For the text-containing cell, return its midpoint in [x, y] coordinate format. 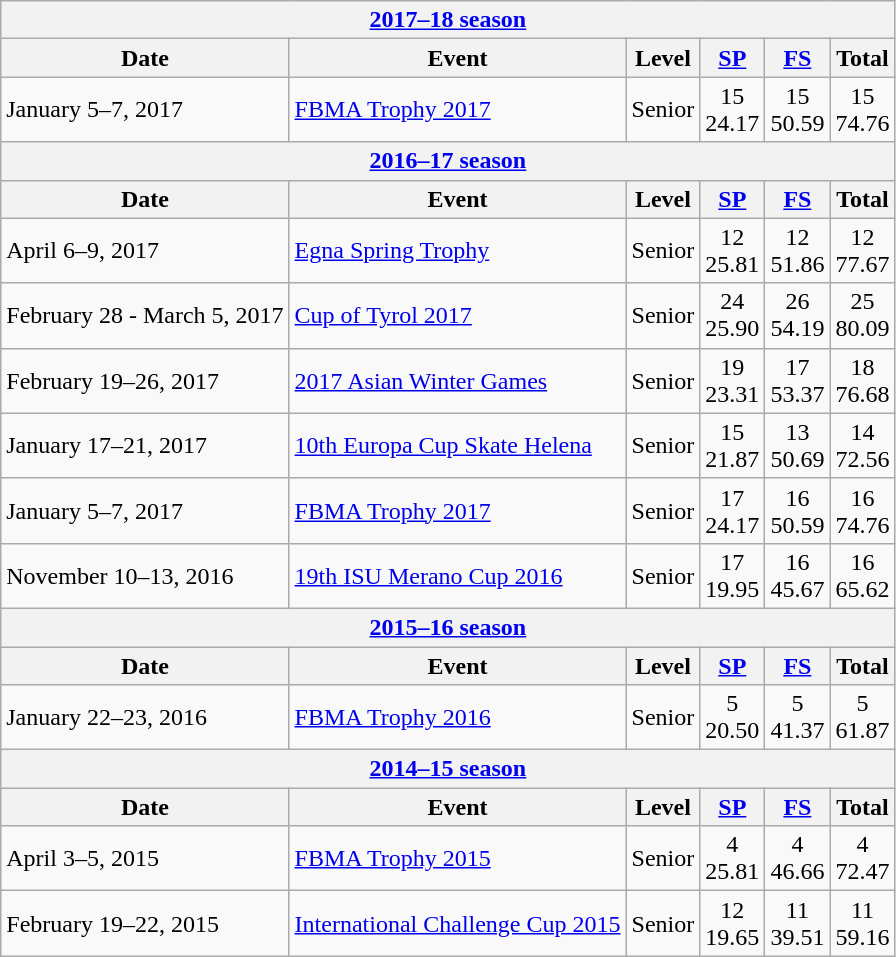
5 61.87 [862, 718]
5 20.50 [732, 718]
February 19–26, 2017 [145, 380]
February 28 - March 5, 2017 [145, 316]
17 19.95 [732, 576]
2015–16 season [448, 627]
International Challenge Cup 2015 [458, 924]
13 50.69 [798, 446]
Egna Spring Trophy [458, 250]
2017 Asian Winter Games [458, 380]
April 6–9, 2017 [145, 250]
16 45.67 [798, 576]
11 59.16 [862, 924]
FBMA Trophy 2015 [458, 858]
12 19.65 [732, 924]
10th Europa Cup Skate Helena [458, 446]
4 46.66 [798, 858]
November 10–13, 2016 [145, 576]
4 25.81 [732, 858]
16 50.59 [798, 510]
18 76.68 [862, 380]
14 72.56 [862, 446]
19 23.31 [732, 380]
16 74.76 [862, 510]
5 41.37 [798, 718]
2017–18 season [448, 20]
11 39.51 [798, 924]
12 51.86 [798, 250]
25 80.09 [862, 316]
FBMA Trophy 2016 [458, 718]
17 53.37 [798, 380]
4 72.47 [862, 858]
January 17–21, 2017 [145, 446]
15 50.59 [798, 110]
26 54.19 [798, 316]
17 24.17 [732, 510]
12 77.67 [862, 250]
12 25.81 [732, 250]
15 24.17 [732, 110]
15 21.87 [732, 446]
15 74.76 [862, 110]
Cup of Tyrol 2017 [458, 316]
24 25.90 [732, 316]
2014–15 season [448, 769]
16 65.62 [862, 576]
April 3–5, 2015 [145, 858]
19th ISU Merano Cup 2016 [458, 576]
January 22–23, 2016 [145, 718]
February 19–22, 2015 [145, 924]
2016–17 season [448, 161]
